Output the (X, Y) coordinate of the center of the cell containing the given text.  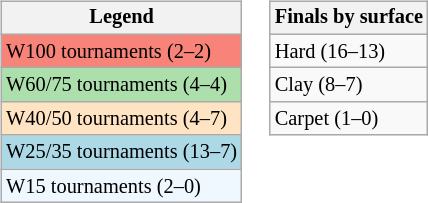
W15 tournaments (2–0) (122, 186)
W100 tournaments (2–2) (122, 51)
Carpet (1–0) (349, 119)
Clay (8–7) (349, 85)
Finals by surface (349, 18)
W40/50 tournaments (4–7) (122, 119)
W25/35 tournaments (13–7) (122, 152)
Hard (16–13) (349, 51)
Legend (122, 18)
W60/75 tournaments (4–4) (122, 85)
